Scan for the cell matching the given text and deliver its [X, Y] coordinate at center. 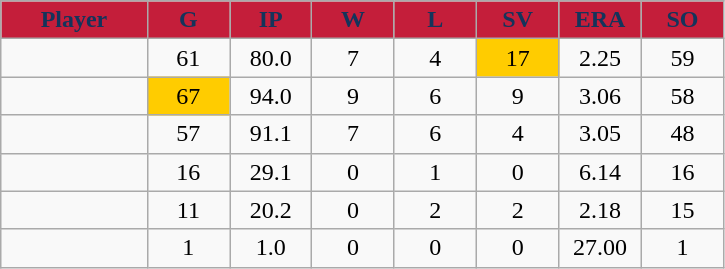
20.2 [271, 210]
1.0 [271, 248]
58 [682, 96]
6.14 [600, 172]
57 [188, 134]
17 [518, 58]
ERA [600, 20]
67 [188, 96]
2.18 [600, 210]
3.05 [600, 134]
59 [682, 58]
48 [682, 134]
SV [518, 20]
61 [188, 58]
11 [188, 210]
91.1 [271, 134]
SO [682, 20]
3.06 [600, 96]
L [435, 20]
IP [271, 20]
80.0 [271, 58]
15 [682, 210]
27.00 [600, 248]
94.0 [271, 96]
29.1 [271, 172]
G [188, 20]
W [353, 20]
Player [74, 20]
2.25 [600, 58]
